Extract the (X, Y) coordinate from the center of the cell holding the provided text.  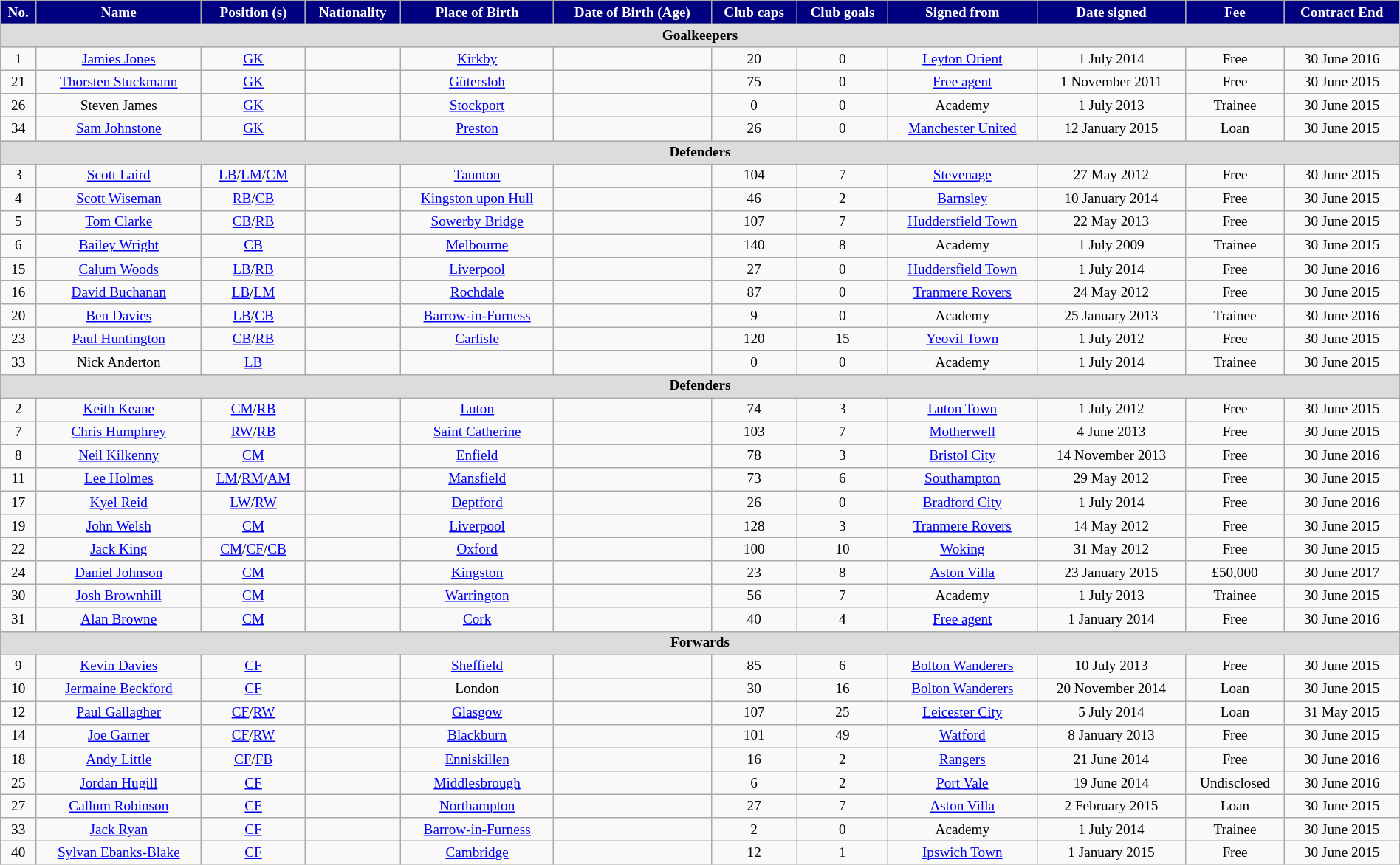
56 (754, 596)
Neil Kilkenny (119, 456)
1 July 2009 (1111, 246)
Port Vale (963, 783)
101 (754, 736)
Preston (477, 129)
Ben Davies (119, 316)
Place of Birth (477, 13)
46 (754, 199)
Watford (963, 736)
Northampton (477, 806)
100 (754, 549)
CM/RB (253, 409)
74 (754, 409)
128 (754, 526)
Luton Town (963, 409)
Scott Laird (119, 176)
1 January 2014 (1111, 619)
Woking (963, 549)
103 (754, 432)
Goalkeepers (700, 35)
Mansfield (477, 479)
Jamies Jones (119, 59)
Kingston upon Hull (477, 199)
Southampton (963, 479)
85 (754, 666)
10 January 2014 (1111, 199)
Date of Birth (Age) (632, 13)
Keith Keane (119, 409)
LB (253, 362)
87 (754, 292)
Kyel Reid (119, 503)
Contract End (1342, 13)
24 (18, 573)
Fee (1235, 13)
Lee Holmes (119, 479)
22 May 2013 (1111, 222)
22 (18, 549)
Jordan Hugill (119, 783)
LW/RW (253, 503)
Gütersloh (477, 82)
12 January 2015 (1111, 129)
Joe Garner (119, 736)
CB (253, 246)
Kirkby (477, 59)
1 November 2011 (1111, 82)
Steven James (119, 106)
Scott Wiseman (119, 199)
Manchester United (963, 129)
Stockport (477, 106)
31 (18, 619)
Taunton (477, 176)
5 (18, 222)
Jack King (119, 549)
17 (18, 503)
LB/RB (253, 269)
31 May 2015 (1342, 713)
Saint Catherine (477, 432)
19 (18, 526)
21 (18, 82)
Warrington (477, 596)
Bristol City (963, 456)
Thorsten Stuckmann (119, 82)
RW/RB (253, 432)
Oxford (477, 549)
London (477, 689)
Paul Gallagher (119, 713)
Chris Humphrey (119, 432)
Club caps (754, 13)
78 (754, 456)
5 July 2014 (1111, 713)
Position (s) (253, 13)
14 November 2013 (1111, 456)
LB/LM (253, 292)
30 June 2017 (1342, 573)
Kingston (477, 573)
Alan Browne (119, 619)
Enniskillen (477, 759)
14 (18, 736)
No. (18, 13)
140 (754, 246)
David Buchanan (119, 292)
Nick Anderton (119, 362)
Cork (477, 619)
Sheffield (477, 666)
Calum Woods (119, 269)
Barnsley (963, 199)
27 May 2012 (1111, 176)
Carlisle (477, 340)
Paul Huntington (119, 340)
Undisclosed (1235, 783)
Blackburn (477, 736)
CM/CF/CB (253, 549)
Daniel Johnson (119, 573)
120 (754, 340)
104 (754, 176)
LB/CB (253, 316)
21 June 2014 (1111, 759)
49 (842, 736)
Sam Johnstone (119, 129)
Sylvan Ebanks-Blake (119, 853)
2 February 2015 (1111, 806)
Club goals (842, 13)
Melbourne (477, 246)
Glasgow (477, 713)
1 January 2015 (1111, 853)
LM/RM/AM (253, 479)
11 (18, 479)
Rochdale (477, 292)
23 January 2015 (1111, 573)
Enfield (477, 456)
Date signed (1111, 13)
LB/LM/CM (253, 176)
Signed from (963, 13)
25 January 2013 (1111, 316)
19 June 2014 (1111, 783)
CF/FB (253, 759)
Leicester City (963, 713)
Ipswich Town (963, 853)
4 June 2013 (1111, 432)
Jermaine Beckford (119, 689)
75 (754, 82)
Leyton Orient (963, 59)
34 (18, 129)
Bradford City (963, 503)
Luton (477, 409)
Andy Little (119, 759)
RB/CB (253, 199)
Jack Ryan (119, 830)
14 May 2012 (1111, 526)
Kevin Davies (119, 666)
Yeovil Town (963, 340)
Bailey Wright (119, 246)
Deptford (477, 503)
Josh Brownhill (119, 596)
18 (18, 759)
29 May 2012 (1111, 479)
Middlesbrough (477, 783)
10 July 2013 (1111, 666)
John Welsh (119, 526)
31 May 2012 (1111, 549)
Forwards (700, 643)
20 November 2014 (1111, 689)
Callum Robinson (119, 806)
Nationality (353, 13)
8 January 2013 (1111, 736)
Name (119, 13)
Motherwell (963, 432)
24 May 2012 (1111, 292)
Rangers (963, 759)
£50,000 (1235, 573)
Tom Clarke (119, 222)
Cambridge (477, 853)
Sowerby Bridge (477, 222)
73 (754, 479)
Stevenage (963, 176)
